Return [x, y] of the center of cell containing provided text 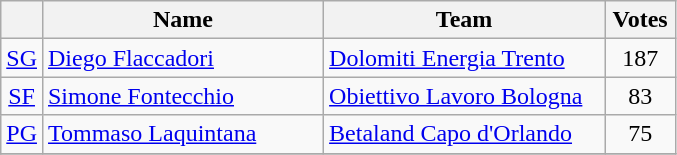
Diego Flaccadori [182, 58]
SF [22, 96]
83 [640, 96]
Obiettivo Lavoro Bologna [464, 96]
Votes [640, 20]
Team [464, 20]
75 [640, 134]
Name [182, 20]
PG [22, 134]
Simone Fontecchio [182, 96]
Betaland Capo d'Orlando [464, 134]
187 [640, 58]
Tommaso Laquintana [182, 134]
Dolomiti Energia Trento [464, 58]
SG [22, 58]
